Locate the cell with the specified text and output its (x, y) center coordinate. 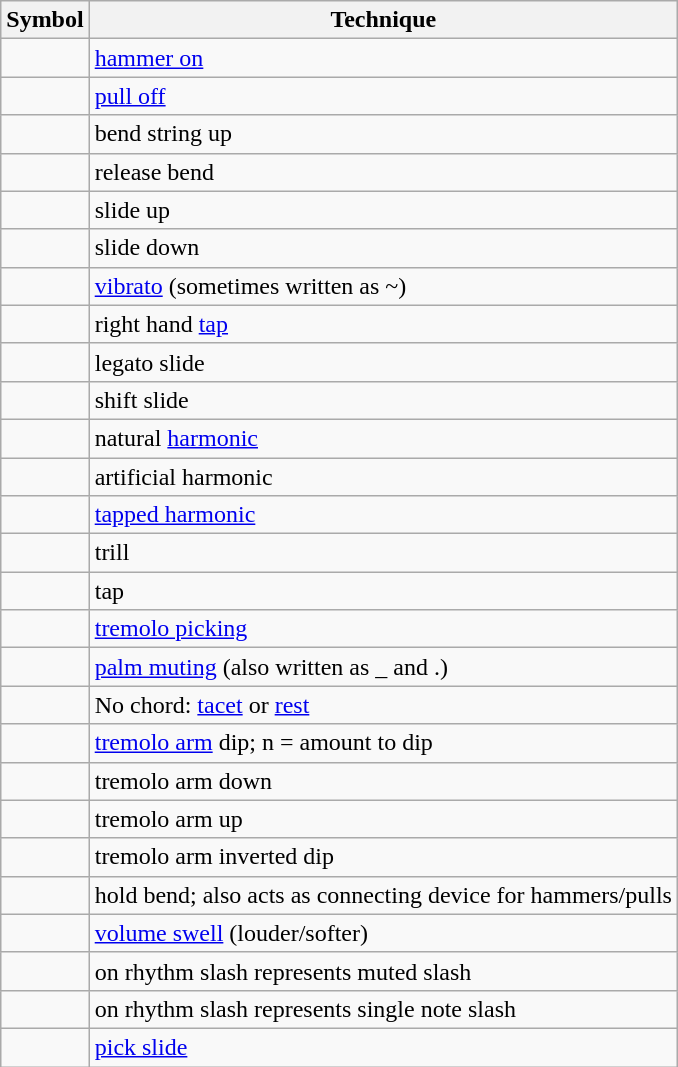
tremolo picking (383, 629)
hold bend; also acts as connecting device for hammers/pulls (383, 895)
on rhythm slash represents single note slash (383, 1009)
tapped harmonic (383, 515)
tap (383, 591)
trill (383, 553)
hammer on (383, 58)
No chord: tacet or rest (383, 705)
slide down (383, 248)
Symbol (45, 20)
legato slide (383, 362)
pull off (383, 96)
vibrato (sometimes written as ~) (383, 286)
bend string up (383, 134)
shift slide (383, 400)
palm muting (also written as _ and .) (383, 667)
tremolo arm up (383, 819)
tremolo arm down (383, 781)
Technique (383, 20)
release bend (383, 172)
pick slide (383, 1047)
slide up (383, 210)
on rhythm slash represents muted slash (383, 971)
volume swell (louder/softer) (383, 933)
tremolo arm inverted dip (383, 857)
tremolo arm dip; n = amount to dip (383, 743)
natural harmonic (383, 438)
artificial harmonic (383, 477)
right hand tap (383, 324)
